From the cell containing the given text, extract its center point as (x, y) coordinate. 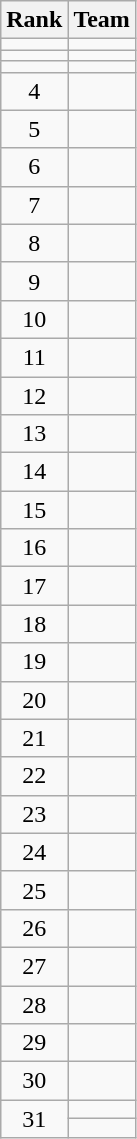
25 (34, 890)
17 (34, 586)
Rank (34, 20)
13 (34, 434)
5 (34, 129)
4 (34, 91)
14 (34, 472)
30 (34, 1081)
22 (34, 776)
19 (34, 662)
7 (34, 205)
26 (34, 928)
11 (34, 357)
18 (34, 624)
10 (34, 319)
29 (34, 1043)
28 (34, 1005)
15 (34, 510)
20 (34, 700)
8 (34, 243)
12 (34, 395)
31 (34, 1119)
23 (34, 814)
6 (34, 167)
24 (34, 852)
Team (102, 20)
27 (34, 966)
9 (34, 281)
21 (34, 738)
16 (34, 548)
